Identify which cell holds the provided text, then report its [x, y] central coordinate. 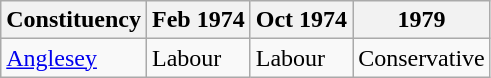
1979 [422, 20]
Feb 1974 [198, 20]
Oct 1974 [301, 20]
Conservative [422, 58]
Constituency [74, 20]
Anglesey [74, 58]
